Find where the given text appears and provide that cell's center as [x, y] coordinate. 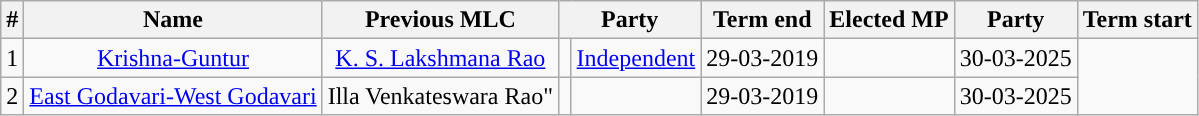
Term start [1137, 20]
# [12, 20]
Krishna-Guntur [173, 58]
1 [12, 58]
Elected MP [889, 20]
Previous MLC [440, 20]
2 [12, 96]
Independent [636, 58]
East Godavari-West Godavari [173, 96]
Illa Venkateswara Rao" [440, 96]
Term end [762, 20]
K. S. Lakshmana Rao [440, 58]
Name [173, 20]
